Search for the cell housing the specified text and yield its [X, Y] center coordinate. 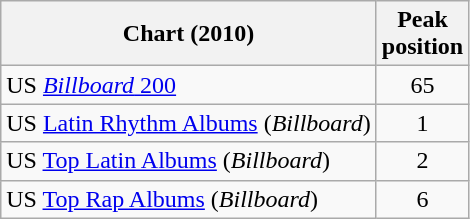
US Billboard 200 [189, 85]
2 [422, 161]
US Top Latin Albums (Billboard) [189, 161]
Peakposition [422, 34]
Chart (2010) [189, 34]
1 [422, 123]
6 [422, 199]
US Top Rap Albums (Billboard) [189, 199]
65 [422, 85]
US Latin Rhythm Albums (Billboard) [189, 123]
